Return the [X, Y] coordinate for the center point of the cell that contains the specified text.  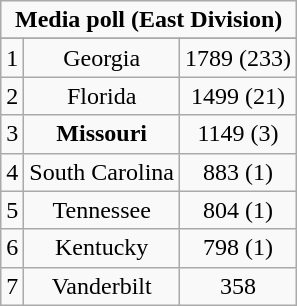
Florida [102, 96]
Tennessee [102, 210]
3 [12, 134]
1789 (233) [238, 58]
1 [12, 58]
1149 (3) [238, 134]
1499 (21) [238, 96]
7 [12, 286]
2 [12, 96]
883 (1) [238, 172]
South Carolina [102, 172]
358 [238, 286]
5 [12, 210]
6 [12, 248]
4 [12, 172]
Georgia [102, 58]
Media poll (East Division) [149, 20]
798 (1) [238, 248]
Kentucky [102, 248]
Missouri [102, 134]
Vanderbilt [102, 286]
804 (1) [238, 210]
